Capture the cell that displays the provided text and extract its [x, y] central coordinate. 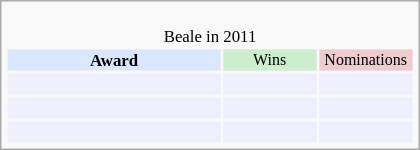
Nominations [366, 60]
Wins [270, 60]
Award [114, 60]
Beale in 2011 [210, 28]
